Detect which cell encompasses the target text, then output its [X, Y] center coordinate. 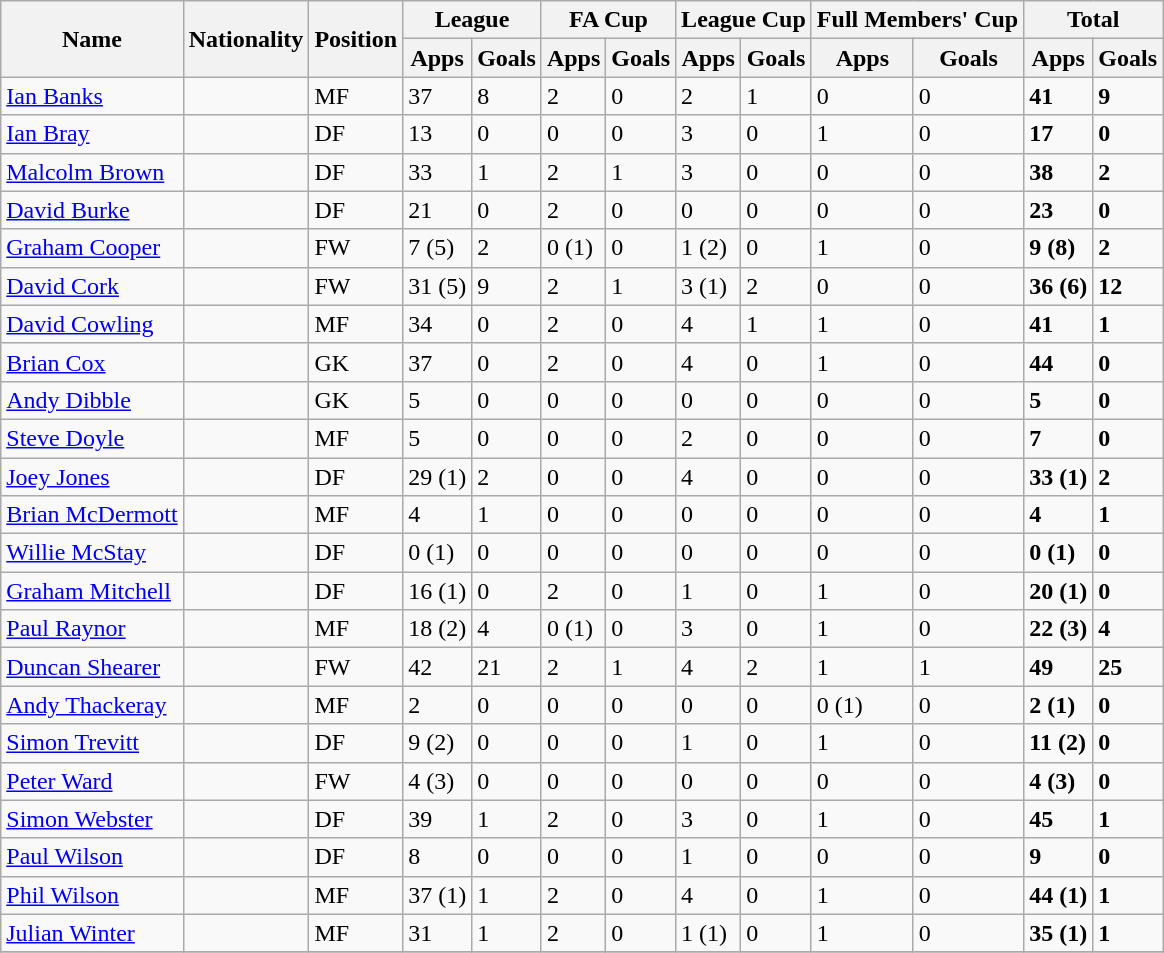
36 (6) [1058, 286]
David Cowling [92, 324]
13 [438, 134]
Total [1094, 20]
23 [1058, 210]
Paul Wilson [92, 857]
45 [1058, 819]
Phil Wilson [92, 895]
33 (1) [1058, 477]
7 (5) [438, 248]
3 (1) [708, 286]
Julian Winter [92, 933]
44 [1058, 362]
31 (5) [438, 286]
2 (1) [1058, 705]
Name [92, 39]
Simon Webster [92, 819]
Graham Cooper [92, 248]
Simon Trevitt [92, 743]
25 [1128, 667]
1 (1) [708, 933]
FA Cup [608, 20]
David Burke [92, 210]
Willie McStay [92, 553]
Joey Jones [92, 477]
7 [1058, 438]
33 [438, 172]
42 [438, 667]
Nationality [246, 39]
League [472, 20]
16 (1) [438, 591]
Andy Thackeray [92, 705]
Malcolm Brown [92, 172]
49 [1058, 667]
44 (1) [1058, 895]
12 [1128, 286]
Duncan Shearer [92, 667]
11 (2) [1058, 743]
Peter Ward [92, 781]
Position [356, 39]
Paul Raynor [92, 629]
9 (2) [438, 743]
20 (1) [1058, 591]
Brian McDermott [92, 515]
39 [438, 819]
1 (2) [708, 248]
22 (3) [1058, 629]
Andy Dibble [92, 400]
34 [438, 324]
Ian Bray [92, 134]
Full Members' Cup [917, 20]
League Cup [744, 20]
David Cork [92, 286]
Brian Cox [92, 362]
Ian Banks [92, 96]
38 [1058, 172]
18 (2) [438, 629]
17 [1058, 134]
Graham Mitchell [92, 591]
9 (8) [1058, 248]
29 (1) [438, 477]
31 [438, 933]
Steve Doyle [92, 438]
37 (1) [438, 895]
35 (1) [1058, 933]
